From the cell containing the given text, extract its center point as [x, y] coordinate. 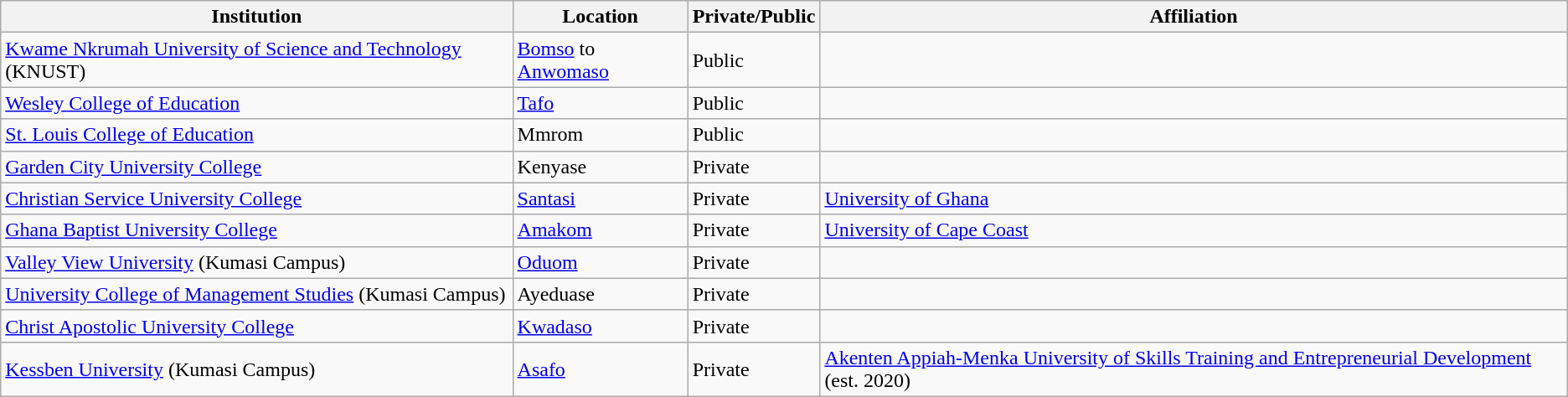
University of Ghana [1194, 198]
University College of Management Studies (Kumasi Campus) [256, 294]
Santasi [600, 198]
Ayeduase [600, 294]
Affiliation [1194, 17]
Christ Apostolic University College [256, 326]
St. Louis College of Education [256, 135]
Bomso to Anwomaso [600, 60]
Christian Service University College [256, 198]
Valley View University (Kumasi Campus) [256, 262]
University of Cape Coast [1194, 230]
Kwame Nkrumah University of Science and Technology (KNUST) [256, 60]
Tafo [600, 103]
Akenten Appiah-Menka University of Skills Training and Entrepreneurial Development (est. 2020) [1194, 369]
Location [600, 17]
Wesley College of Education [256, 103]
Garden City University College [256, 167]
Kwadaso [600, 326]
Institution [256, 17]
Ghana Baptist University College [256, 230]
Asafo [600, 369]
Kenyase [600, 167]
Amakom [600, 230]
Private/Public [754, 17]
Oduom [600, 262]
Kessben University (Kumasi Campus) [256, 369]
Mmrom [600, 135]
